Return (X, Y) of the center of cell containing provided text 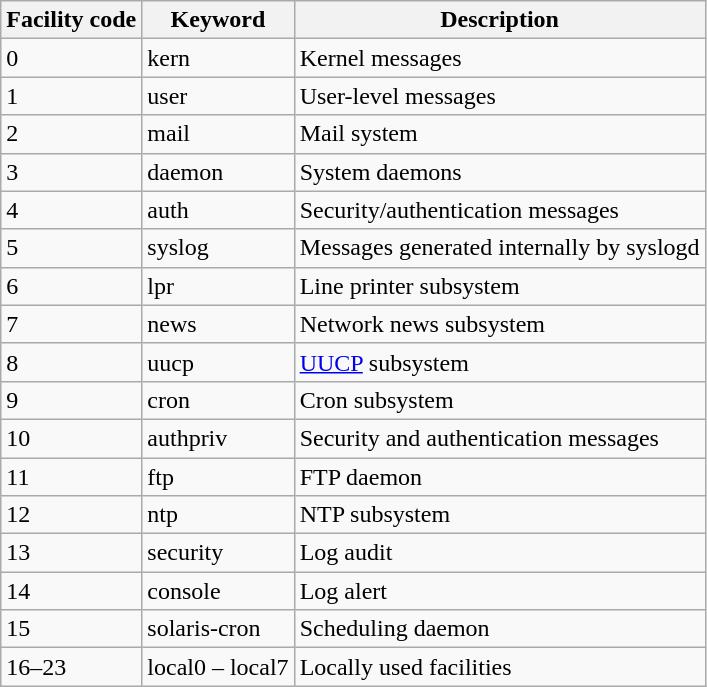
uucp (218, 362)
Log alert (500, 591)
news (218, 324)
security (218, 553)
kern (218, 58)
4 (72, 210)
1 (72, 96)
Security/authentication messages (500, 210)
Cron subsystem (500, 400)
user (218, 96)
Security and authentication messages (500, 438)
User-level messages (500, 96)
Line printer subsystem (500, 286)
local0 – local7 (218, 667)
UUCP subsystem (500, 362)
lpr (218, 286)
System daemons (500, 172)
Description (500, 20)
console (218, 591)
Network news subsystem (500, 324)
daemon (218, 172)
Locally used facilities (500, 667)
Keyword (218, 20)
authpriv (218, 438)
Mail system (500, 134)
5 (72, 248)
14 (72, 591)
0 (72, 58)
6 (72, 286)
2 (72, 134)
solaris-cron (218, 629)
syslog (218, 248)
auth (218, 210)
10 (72, 438)
FTP daemon (500, 477)
ftp (218, 477)
3 (72, 172)
11 (72, 477)
9 (72, 400)
8 (72, 362)
Log audit (500, 553)
Kernel messages (500, 58)
ntp (218, 515)
NTP subsystem (500, 515)
mail (218, 134)
16–23 (72, 667)
Messages generated internally by syslogd (500, 248)
Facility code (72, 20)
Scheduling daemon (500, 629)
13 (72, 553)
15 (72, 629)
7 (72, 324)
12 (72, 515)
cron (218, 400)
